Identify which cell holds the provided text, then report its [X, Y] central coordinate. 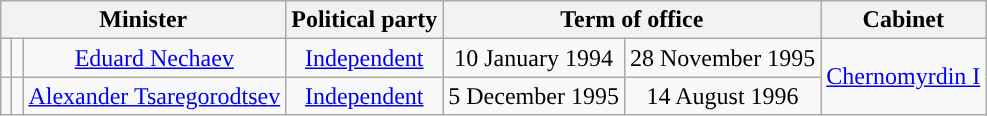
5 December 1995 [534, 96]
28 November 1995 [722, 58]
Term of office [632, 20]
Alexander Tsaregorodtsev [154, 96]
14 August 1996 [722, 96]
Minister [144, 20]
Chernomyrdin I [904, 77]
Cabinet [904, 20]
Political party [364, 20]
10 January 1994 [534, 58]
Eduard Nechaev [154, 58]
